Capture the cell that displays the provided text and extract its [x, y] central coordinate. 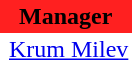
Manager [66, 16]
